Find where the given text appears and provide that cell's center as (x, y) coordinate. 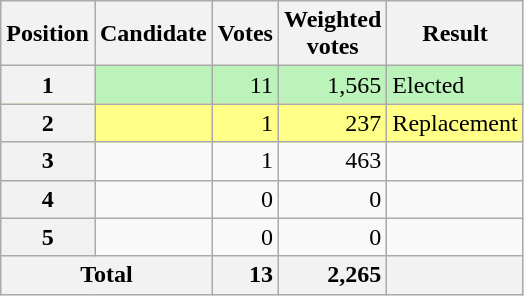
Total (107, 275)
Weightedvotes (332, 34)
2 (48, 123)
1,565 (332, 85)
463 (332, 161)
3 (48, 161)
4 (48, 199)
11 (245, 85)
5 (48, 237)
Position (48, 34)
237 (332, 123)
Candidate (153, 34)
Result (455, 34)
Elected (455, 85)
13 (245, 275)
Replacement (455, 123)
Votes (245, 34)
2,265 (332, 275)
